For the text-containing cell, return its midpoint in [x, y] coordinate format. 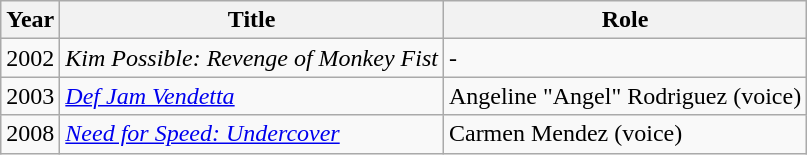
2008 [30, 134]
Def Jam Vendetta [252, 96]
Need for Speed: Undercover [252, 134]
Year [30, 20]
Role [624, 20]
Carmen Mendez (voice) [624, 134]
Kim Possible: Revenge of Monkey Fist [252, 58]
- [624, 58]
2002 [30, 58]
Angeline "Angel" Rodriguez (voice) [624, 96]
2003 [30, 96]
Title [252, 20]
